Search for the cell housing the specified text and yield its [X, Y] center coordinate. 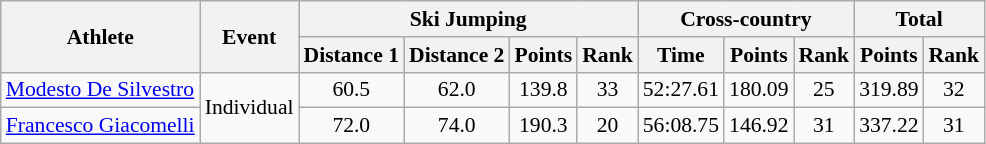
Total [919, 19]
Francesco Giacomelli [100, 126]
337.22 [888, 126]
20 [608, 126]
Distance 1 [352, 55]
74.0 [456, 126]
Ski Jumping [468, 19]
139.8 [543, 90]
Modesto De Silvestro [100, 90]
146.92 [758, 126]
Distance 2 [456, 55]
Event [250, 36]
Individual [250, 108]
62.0 [456, 90]
Time [681, 55]
25 [824, 90]
32 [954, 90]
Athlete [100, 36]
190.3 [543, 126]
72.0 [352, 126]
Cross-country [746, 19]
180.09 [758, 90]
60.5 [352, 90]
33 [608, 90]
52:27.61 [681, 90]
319.89 [888, 90]
56:08.75 [681, 126]
